For the text-containing cell, return its midpoint in [X, Y] coordinate format. 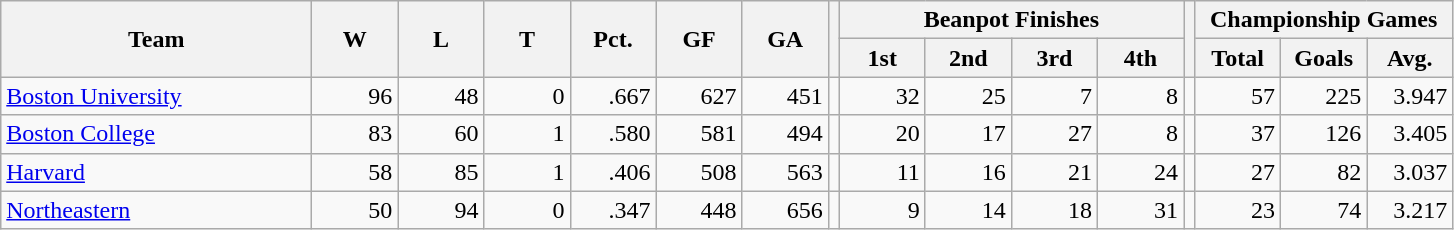
83 [355, 134]
57 [1238, 96]
W [355, 39]
Northeastern [156, 210]
627 [699, 96]
451 [785, 96]
4th [1140, 58]
Goals [1324, 58]
37 [1238, 134]
494 [785, 134]
1st [882, 58]
3.405 [1410, 134]
85 [441, 172]
74 [1324, 210]
21 [1054, 172]
T [527, 39]
24 [1140, 172]
58 [355, 172]
Boston College [156, 134]
126 [1324, 134]
Team [156, 39]
.667 [613, 96]
25 [968, 96]
225 [1324, 96]
Pct. [613, 39]
448 [699, 210]
.580 [613, 134]
96 [355, 96]
18 [1054, 210]
L [441, 39]
508 [699, 172]
Avg. [1410, 58]
656 [785, 210]
14 [968, 210]
2nd [968, 58]
7 [1054, 96]
3.037 [1410, 172]
563 [785, 172]
23 [1238, 210]
9 [882, 210]
Total [1238, 58]
11 [882, 172]
3.947 [1410, 96]
581 [699, 134]
82 [1324, 172]
50 [355, 210]
60 [441, 134]
32 [882, 96]
94 [441, 210]
.347 [613, 210]
31 [1140, 210]
20 [882, 134]
Harvard [156, 172]
3rd [1054, 58]
17 [968, 134]
Beanpot Finishes [1011, 20]
3.217 [1410, 210]
.406 [613, 172]
16 [968, 172]
Boston University [156, 96]
Championship Games [1324, 20]
GF [699, 39]
GA [785, 39]
48 [441, 96]
